Determine the [X, Y] coordinate at the center of the cell enclosing the given text.  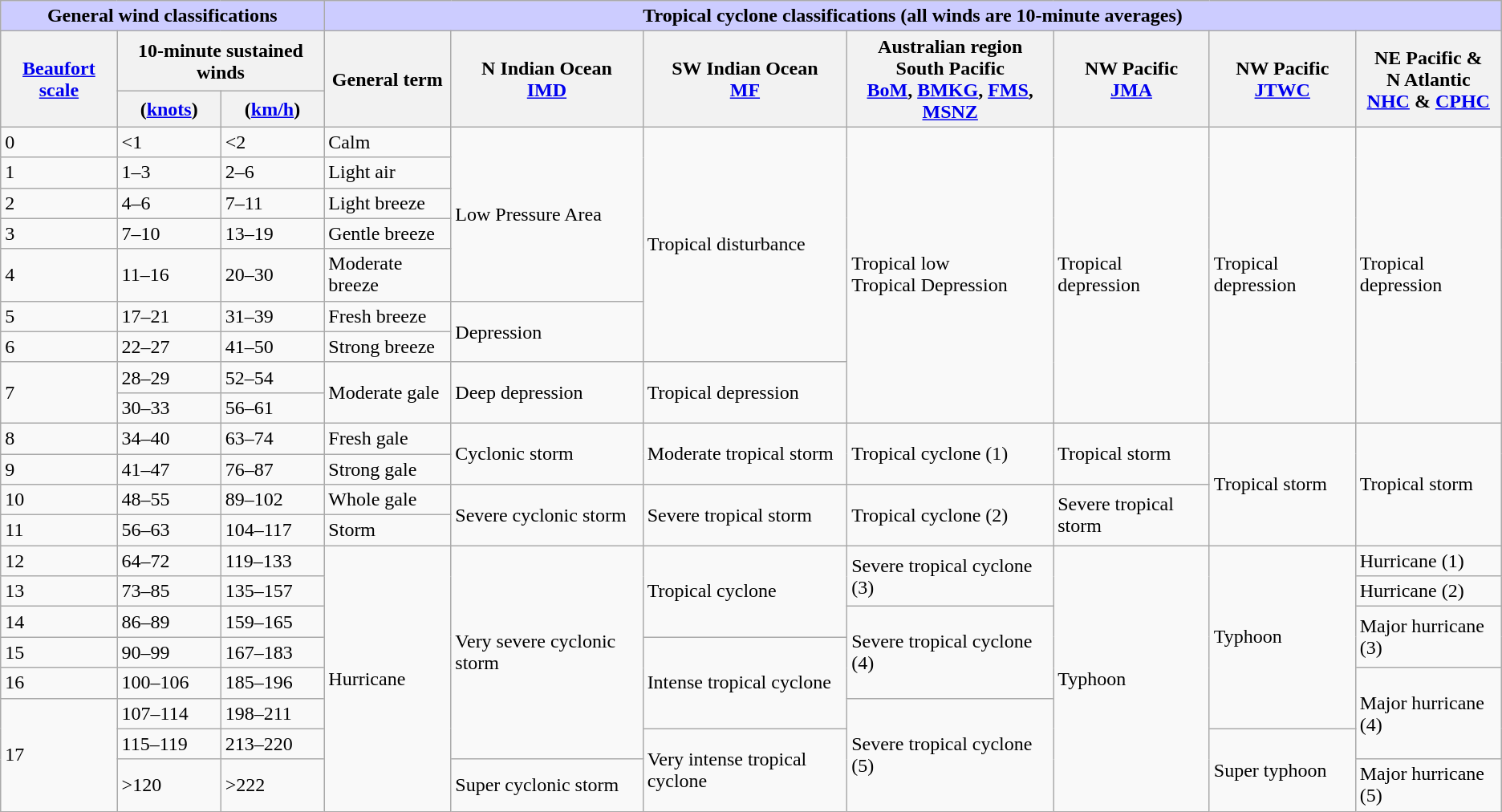
Low Pressure Area [547, 213]
Moderate tropical storm [745, 453]
10 [59, 500]
Very severe cyclonic storm [547, 652]
<1 [168, 142]
4–6 [168, 203]
22–27 [168, 347]
17–21 [168, 316]
Major hurricane (3) [1428, 637]
41–47 [168, 469]
6 [59, 347]
Cyclonic storm [547, 453]
119–133 [273, 561]
104–117 [273, 530]
3 [59, 233]
Severe cyclonic storm [547, 515]
Fresh breeze [388, 316]
167–183 [273, 652]
2 [59, 203]
64–72 [168, 561]
11 [59, 530]
28–29 [168, 377]
73–85 [168, 591]
>222 [273, 785]
Depression [547, 331]
Super typhoon [1282, 770]
90–99 [168, 652]
159–165 [273, 622]
52–54 [273, 377]
>120 [168, 785]
9 [59, 469]
7–10 [168, 233]
NE Pacific &N AtlanticNHC & CPHC [1428, 79]
1–3 [168, 173]
30–33 [168, 408]
Whole gale [388, 500]
Gentle breeze [388, 233]
8 [59, 438]
56–61 [273, 408]
15 [59, 652]
17 [59, 754]
20–30 [273, 274]
7–11 [273, 203]
10-minute sustained winds [221, 61]
31–39 [273, 316]
34–40 [168, 438]
86–89 [168, 622]
General term [388, 79]
Tropical lowTropical Depression [950, 275]
63–74 [273, 438]
115–119 [168, 744]
14 [59, 622]
Major hurricane (4) [1428, 713]
4 [59, 274]
16 [59, 683]
0 [59, 142]
Storm [388, 530]
Moderate gale [388, 392]
NW PacificJTWC [1282, 79]
(km/h) [273, 109]
Intense tropical cyclone [745, 683]
Severe tropical cyclone (3) [950, 576]
Moderate breeze [388, 274]
Light air [388, 173]
185–196 [273, 683]
(knots) [168, 109]
48–55 [168, 500]
13–19 [273, 233]
Deep depression [547, 392]
135–157 [273, 591]
89–102 [273, 500]
Fresh gale [388, 438]
5 [59, 316]
Severe tropical cyclone (5) [950, 754]
Hurricane [388, 679]
Australian regionSouth Pacific BoM, BMKG, FMS, MSNZ [950, 79]
Very intense tropical cyclone [745, 770]
General wind classifications [162, 16]
12 [59, 561]
Hurricane (2) [1428, 591]
7 [59, 392]
2–6 [273, 173]
Major hurricane (5) [1428, 785]
Severe tropical cyclone (4) [950, 652]
Tropical cyclone classifications (all winds are 10-minute averages) [913, 16]
Tropical disturbance [745, 244]
NW PacificJMA [1131, 79]
56–63 [168, 530]
SW Indian OceanMF [745, 79]
Super cyclonic storm [547, 785]
Light breeze [388, 203]
107–114 [168, 713]
Tropical cyclone [745, 591]
Beaufort scale [59, 79]
Tropical cyclone (1) [950, 453]
198–211 [273, 713]
Tropical cyclone (2) [950, 515]
100–106 [168, 683]
Hurricane (1) [1428, 561]
1 [59, 173]
Strong gale [388, 469]
13 [59, 591]
11–16 [168, 274]
41–50 [273, 347]
N Indian OceanIMD [547, 79]
Calm [388, 142]
213–220 [273, 744]
76–87 [273, 469]
<2 [273, 142]
Strong breeze [388, 347]
